For the text-containing cell, return its midpoint in (X, Y) coordinate format. 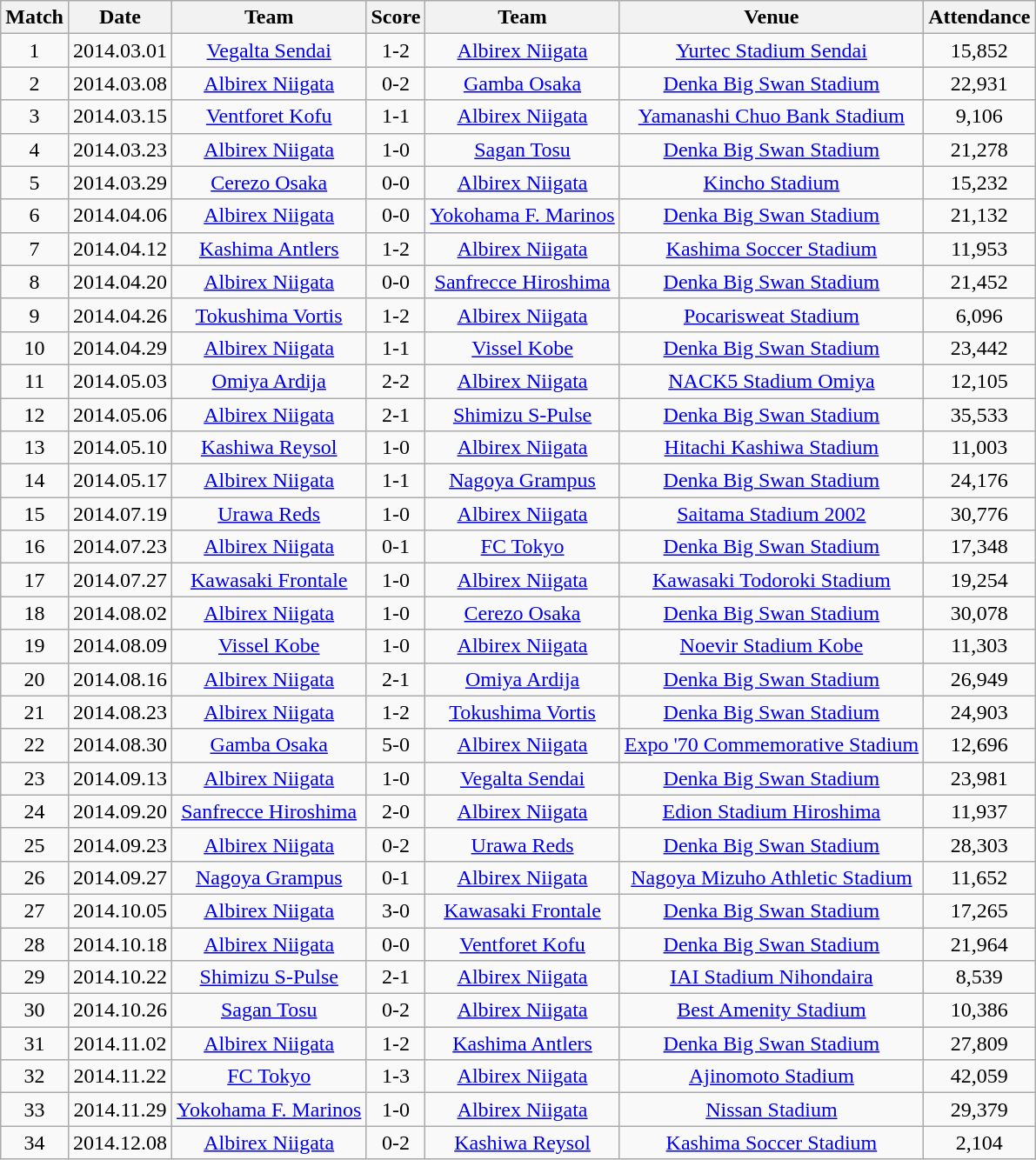
2014.04.12 (120, 249)
27,809 (979, 1043)
2014.09.27 (120, 877)
11,303 (979, 646)
21,452 (979, 282)
22 (35, 745)
Match (35, 17)
11 (35, 381)
17,348 (979, 547)
10,386 (979, 1010)
2014.09.13 (120, 778)
12,696 (979, 745)
Hitachi Kashiwa Stadium (771, 448)
2,104 (979, 1143)
15,232 (979, 183)
15,852 (979, 50)
2014.11.02 (120, 1043)
11,937 (979, 811)
10 (35, 348)
11,652 (979, 877)
3-0 (396, 910)
24,903 (979, 712)
Nagoya Mizuho Athletic Stadium (771, 877)
2014.07.27 (120, 580)
5 (35, 183)
17,265 (979, 910)
Saitama Stadium 2002 (771, 514)
15 (35, 514)
2014.04.06 (120, 216)
2014.04.20 (120, 282)
2014.09.23 (120, 844)
2014.05.03 (120, 381)
Pocarisweat Stadium (771, 315)
Yamanashi Chuo Bank Stadium (771, 117)
28 (35, 943)
Kawasaki Todoroki Stadium (771, 580)
2-0 (396, 811)
32 (35, 1077)
2014.10.18 (120, 943)
31 (35, 1043)
20 (35, 679)
Noevir Stadium Kobe (771, 646)
5-0 (396, 745)
35,533 (979, 415)
9,106 (979, 117)
2 (35, 83)
IAI Stadium Nihondaira (771, 977)
30 (35, 1010)
2014.04.29 (120, 348)
23,981 (979, 778)
2014.10.05 (120, 910)
27 (35, 910)
2014.12.08 (120, 1143)
2-2 (396, 381)
2014.03.08 (120, 83)
2014.09.20 (120, 811)
Venue (771, 17)
2014.03.15 (120, 117)
Score (396, 17)
2014.05.17 (120, 481)
12 (35, 415)
Expo '70 Commemorative Stadium (771, 745)
2014.08.30 (120, 745)
14 (35, 481)
6 (35, 216)
21,964 (979, 943)
17 (35, 580)
22,931 (979, 83)
Yurtec Stadium Sendai (771, 50)
30,078 (979, 613)
42,059 (979, 1077)
21 (35, 712)
33 (35, 1110)
13 (35, 448)
2014.08.16 (120, 679)
19,254 (979, 580)
2014.08.09 (120, 646)
4 (35, 150)
Edion Stadium Hiroshima (771, 811)
2014.03.23 (120, 150)
8,539 (979, 977)
12,105 (979, 381)
Ajinomoto Stadium (771, 1077)
16 (35, 547)
Date (120, 17)
29,379 (979, 1110)
2014.10.22 (120, 977)
2014.07.23 (120, 547)
2014.05.10 (120, 448)
1-3 (396, 1077)
34 (35, 1143)
18 (35, 613)
2014.08.02 (120, 613)
Attendance (979, 17)
11,003 (979, 448)
2014.07.19 (120, 514)
23 (35, 778)
25 (35, 844)
2014.03.01 (120, 50)
6,096 (979, 315)
2014.11.22 (120, 1077)
26 (35, 877)
28,303 (979, 844)
7 (35, 249)
NACK5 Stadium Omiya (771, 381)
Nissan Stadium (771, 1110)
3 (35, 117)
2014.08.23 (120, 712)
8 (35, 282)
29 (35, 977)
26,949 (979, 679)
24 (35, 811)
19 (35, 646)
11,953 (979, 249)
2014.10.26 (120, 1010)
Kincho Stadium (771, 183)
2014.05.06 (120, 415)
2014.11.29 (120, 1110)
21,132 (979, 216)
1 (35, 50)
Best Amenity Stadium (771, 1010)
2014.04.26 (120, 315)
23,442 (979, 348)
9 (35, 315)
30,776 (979, 514)
24,176 (979, 481)
21,278 (979, 150)
2014.03.29 (120, 183)
